Output the [x, y] coordinate of the center of the cell containing the given text.  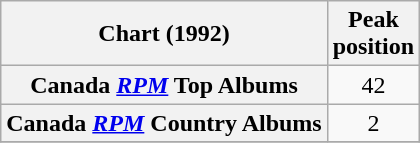
2 [373, 123]
Canada RPM Top Albums [164, 85]
Peak position [373, 34]
42 [373, 85]
Chart (1992) [164, 34]
Canada RPM Country Albums [164, 123]
